Return the (x, y) coordinate for the center point of the cell that contains the specified text.  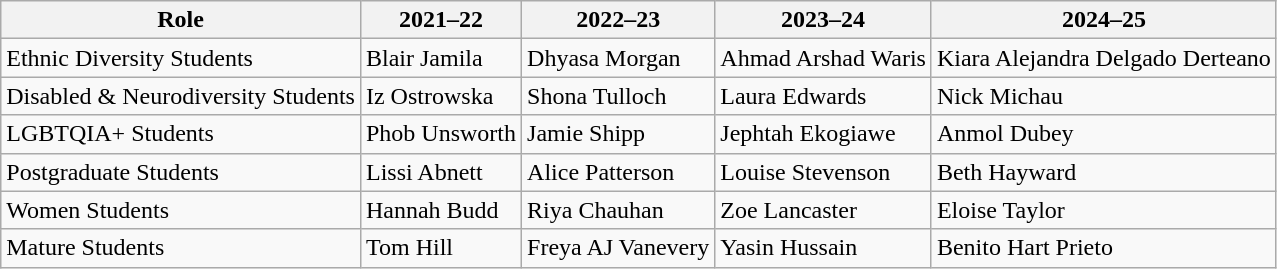
Jephtah Ekogiawe (824, 134)
Ethnic Diversity Students (181, 58)
Anmol Dubey (1104, 134)
Alice Patterson (618, 172)
Nick Michau (1104, 96)
2023–24 (824, 20)
Iz Ostrowska (440, 96)
Louise Stevenson (824, 172)
2022–23 (618, 20)
Ahmad Arshad Waris (824, 58)
Shona Tulloch (618, 96)
Benito Hart Prieto (1104, 248)
Riya Chauhan (618, 210)
LGBTQIA+ Students (181, 134)
Mature Students (181, 248)
Freya AJ Vanevery (618, 248)
Jamie Shipp (618, 134)
Hannah Budd (440, 210)
Kiara Alejandra Delgado Derteano (1104, 58)
Laura Edwards (824, 96)
Lissi Abnett (440, 172)
2021–22 (440, 20)
Beth Hayward (1104, 172)
Zoe Lancaster (824, 210)
Blair Jamila (440, 58)
Postgraduate Students (181, 172)
Dhyasa Morgan (618, 58)
Yasin Hussain (824, 248)
Women Students (181, 210)
Role (181, 20)
2024–25 (1104, 20)
Tom Hill (440, 248)
Disabled & Neurodiversity Students (181, 96)
Eloise Taylor (1104, 210)
Phob Unsworth (440, 134)
